Identify which cell holds the provided text, then report its [x, y] central coordinate. 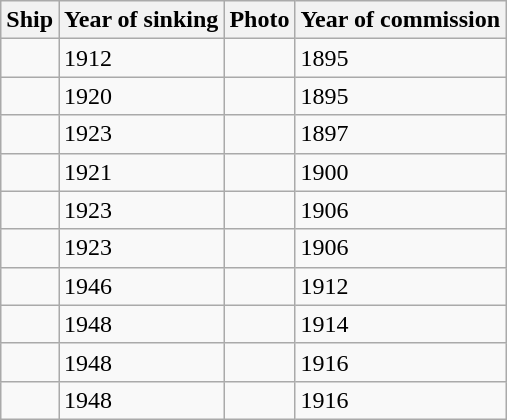
1921 [142, 172]
1946 [142, 286]
Year of commission [400, 20]
Year of sinking [142, 20]
1920 [142, 96]
1900 [400, 172]
Ship [30, 20]
Photo [260, 20]
1897 [400, 134]
1914 [400, 324]
